Extract the (x, y) coordinate from the center of the cell holding the provided text.  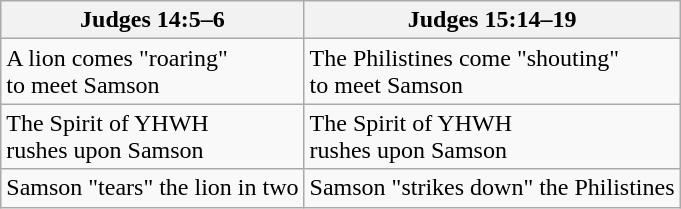
Samson "tears" the lion in two (152, 188)
Samson "strikes down" the Philistines (492, 188)
Judges 14:5–6 (152, 20)
A lion comes "roaring" to meet Samson (152, 72)
Judges 15:14–19 (492, 20)
The Philistines come "shouting" to meet Samson (492, 72)
